For the text-containing cell, return its midpoint in (X, Y) coordinate format. 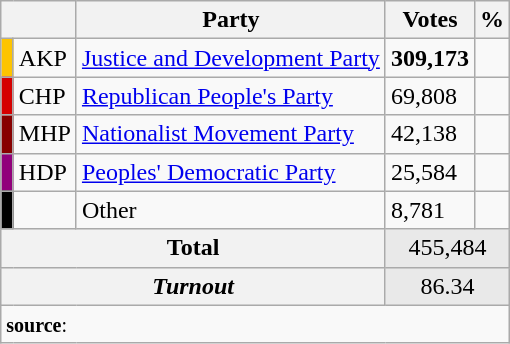
Votes (430, 20)
42,138 (430, 134)
Nationalist Movement Party (230, 134)
source: (256, 324)
Turnout (194, 286)
Republican People's Party (230, 96)
25,584 (430, 172)
Peoples' Democratic Party (230, 172)
Party (230, 20)
HDP (44, 172)
455,484 (447, 248)
309,173 (430, 58)
MHP (44, 134)
Total (194, 248)
% (492, 20)
69,808 (430, 96)
Other (230, 210)
CHP (44, 96)
Justice and Development Party (230, 58)
8,781 (430, 210)
86.34 (447, 286)
AKP (44, 58)
